Identify which cell holds the provided text, then report its (X, Y) central coordinate. 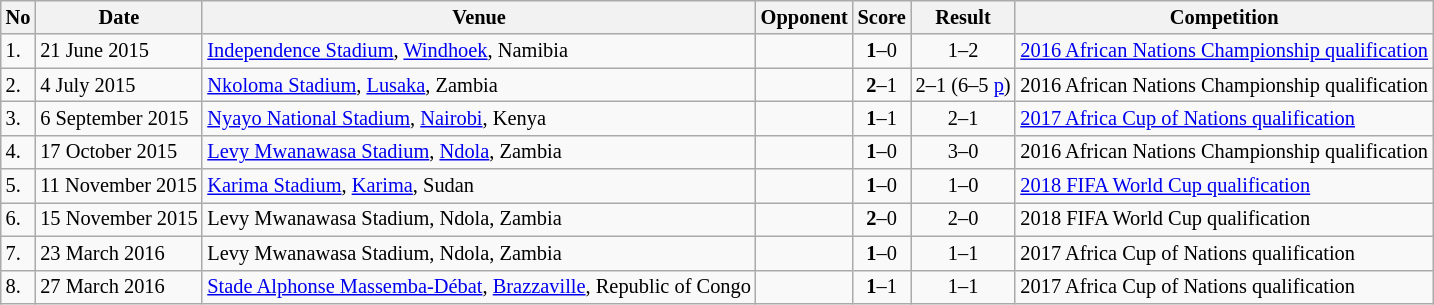
3–0 (964, 152)
6. (18, 219)
6 September 2015 (118, 118)
Opponent (804, 17)
4. (18, 152)
17 October 2015 (118, 152)
2. (18, 85)
Karima Stadium, Karima, Sudan (478, 186)
3. (18, 118)
7. (18, 253)
11 November 2015 (118, 186)
Independence Stadium, Windhoek, Namibia (478, 51)
15 November 2015 (118, 219)
27 March 2016 (118, 287)
4 July 2015 (118, 85)
Date (118, 17)
2–1 (6–5 p) (964, 85)
Competition (1224, 17)
23 March 2016 (118, 253)
Nyayo National Stadium, Nairobi, Kenya (478, 118)
21 June 2015 (118, 51)
No (18, 17)
Venue (478, 17)
1. (18, 51)
Score (882, 17)
1–2 (964, 51)
Nkoloma Stadium, Lusaka, Zambia (478, 85)
Result (964, 17)
8. (18, 287)
Stade Alphonse Massemba-Débat, Brazzaville, Republic of Congo (478, 287)
5. (18, 186)
